From the cell containing the given text, extract its center point as (X, Y) coordinate. 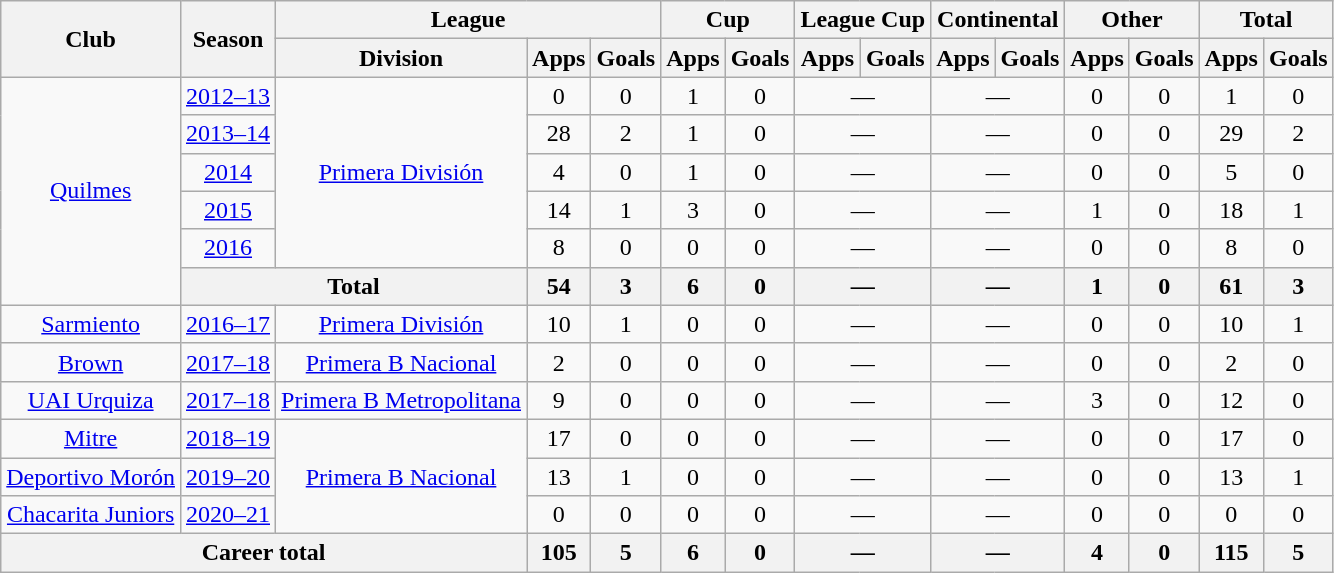
UAI Urquiza (91, 400)
29 (1231, 134)
54 (559, 286)
Continental (998, 20)
Season (228, 39)
2016 (228, 248)
2020–21 (228, 515)
2012–13 (228, 96)
61 (1231, 286)
28 (559, 134)
Deportivo Morón (91, 477)
Quilmes (91, 191)
12 (1231, 400)
2018–19 (228, 438)
Mitre (91, 438)
9 (559, 400)
League (468, 20)
Other (1132, 20)
Career total (264, 553)
Primera B Metropolitana (402, 400)
Club (91, 39)
14 (559, 210)
2016–17 (228, 324)
2015 (228, 210)
2013–14 (228, 134)
Sarmiento (91, 324)
League Cup (863, 20)
Brown (91, 362)
Division (402, 58)
105 (559, 553)
115 (1231, 553)
Cup (728, 20)
2019–20 (228, 477)
2014 (228, 172)
18 (1231, 210)
Chacarita Juniors (91, 515)
